Determine the (X, Y) coordinate at the center of the cell enclosing the given text.  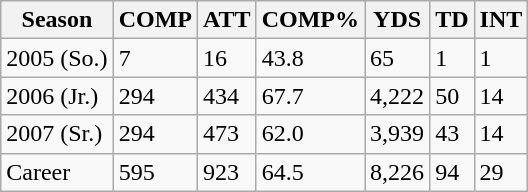
50 (452, 96)
COMP% (310, 20)
43 (452, 134)
64.5 (310, 172)
65 (398, 58)
67.7 (310, 96)
2007 (Sr.) (57, 134)
4,222 (398, 96)
434 (228, 96)
595 (155, 172)
2006 (Jr.) (57, 96)
2005 (So.) (57, 58)
43.8 (310, 58)
Season (57, 20)
ATT (228, 20)
923 (228, 172)
473 (228, 134)
16 (228, 58)
Career (57, 172)
7 (155, 58)
8,226 (398, 172)
94 (452, 172)
YDS (398, 20)
62.0 (310, 134)
COMP (155, 20)
29 (501, 172)
TD (452, 20)
3,939 (398, 134)
INT (501, 20)
